Pinpoint the cell where the given text exists, returning its [x, y] midpoint coordinate. 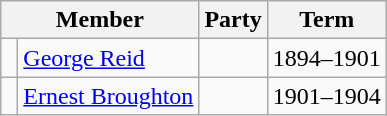
1901–1904 [326, 96]
1894–1901 [326, 58]
Term [326, 20]
Party [233, 20]
Member [100, 20]
Ernest Broughton [108, 96]
George Reid [108, 58]
